Return the (X, Y) coordinate for the center point of the cell that contains the specified text.  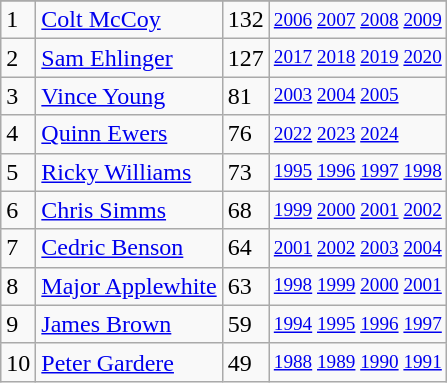
Sam Ehlinger (129, 58)
9 (18, 324)
6 (18, 210)
5 (18, 172)
2006 2007 2008 2009 (358, 20)
Cedric Benson (129, 248)
7 (18, 248)
8 (18, 286)
81 (246, 96)
2017 2018 2019 2020 (358, 58)
64 (246, 248)
63 (246, 286)
3 (18, 96)
76 (246, 134)
Major Applewhite (129, 286)
Ricky Williams (129, 172)
4 (18, 134)
Chris Simms (129, 210)
1999 2000 2001 2002 (358, 210)
2 (18, 58)
1994 1995 1996 1997 (358, 324)
James Brown (129, 324)
1995 1996 1997 1998 (358, 172)
2022 2023 2024 (358, 134)
49 (246, 362)
2001 2002 2003 2004 (358, 248)
59 (246, 324)
73 (246, 172)
1 (18, 20)
1998 1999 2000 2001 (358, 286)
68 (246, 210)
127 (246, 58)
132 (246, 20)
10 (18, 362)
Colt McCoy (129, 20)
Quinn Ewers (129, 134)
Vince Young (129, 96)
1988 1989 1990 1991 (358, 362)
Peter Gardere (129, 362)
2003 2004 2005 (358, 96)
